Pinpoint the cell where the given text exists, returning its (x, y) midpoint coordinate. 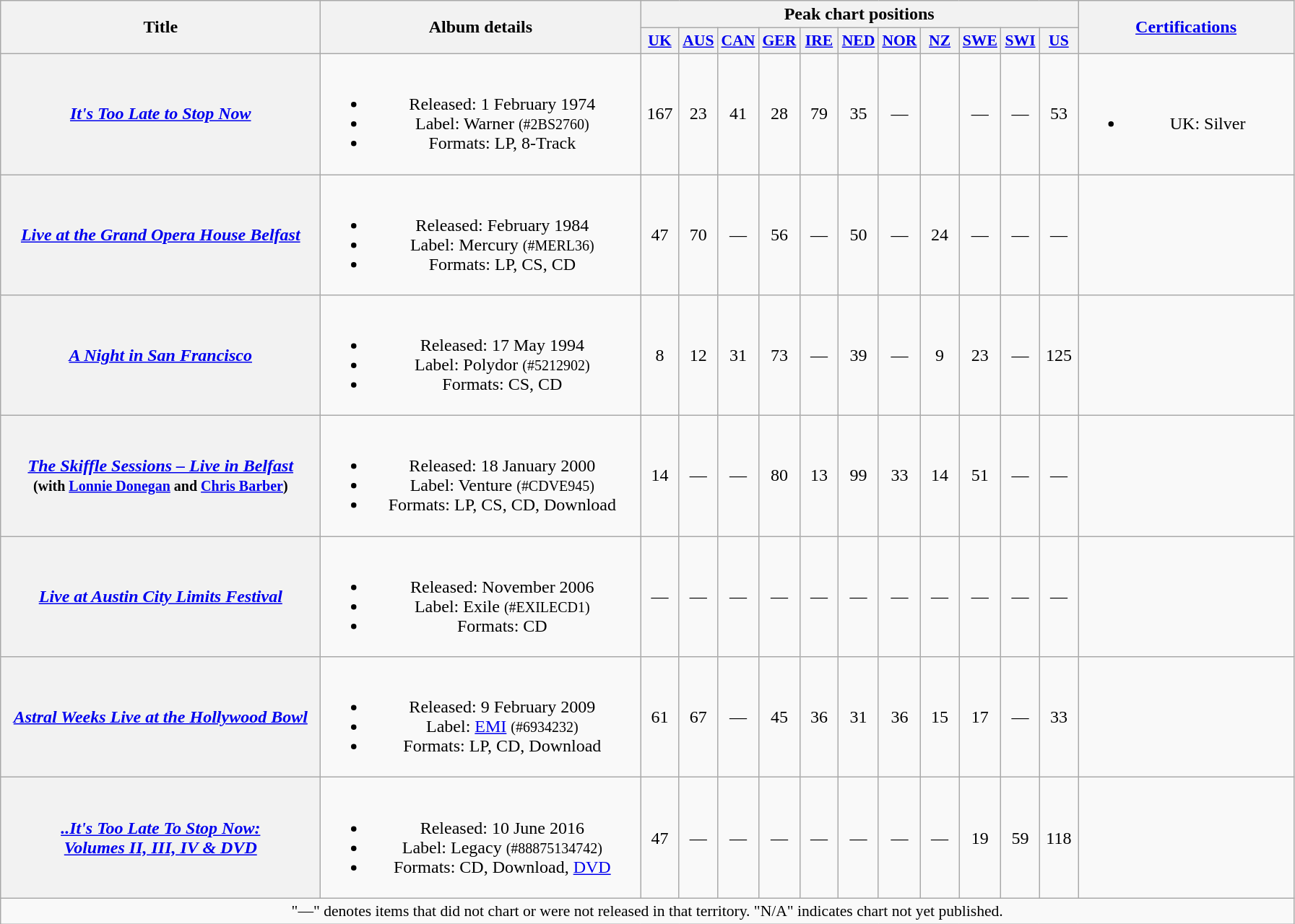
AUS (698, 41)
Released: 1 February 1974Label: Warner (#2BS2760)Formats: LP, 8-Track (481, 114)
17 (980, 718)
50 (859, 235)
A Night in San Francisco (160, 355)
15 (939, 718)
35 (859, 114)
73 (779, 355)
12 (698, 355)
Released: February 1984Label: Mercury (#MERL36)Formats: LP, CS, CD (481, 235)
79 (819, 114)
53 (1059, 114)
39 (859, 355)
Released: 17 May 1994Label: Polydor (#5212902)Formats: CS, CD (481, 355)
Peak chart positions (859, 14)
Astral Weeks Live at the Hollywood Bowl (160, 718)
UK: Silver (1186, 114)
NZ (939, 41)
70 (698, 235)
Released: November 2006Label: Exile (#EXILECD1)Formats: CD (481, 596)
IRE (819, 41)
SWI (1020, 41)
"—" denotes items that did not chart or were not released in that territory. "N/A" indicates chart not yet published. (647, 911)
SWE (980, 41)
28 (779, 114)
13 (819, 476)
125 (1059, 355)
51 (980, 476)
Released: 18 January 2000Label: Venture (#CDVE945)Formats: LP, CS, CD, Download (481, 476)
59 (1020, 837)
99 (859, 476)
GER (779, 41)
US (1059, 41)
19 (980, 837)
Live at Austin City Limits Festival (160, 596)
Released: 9 February 2009Label: EMI (#6934232)Formats: LP, CD, Download (481, 718)
It's Too Late to Stop Now (160, 114)
45 (779, 718)
The Skiffle Sessions – Live in Belfast(with Lonnie Donegan and Chris Barber) (160, 476)
Album details (481, 27)
Certifications (1186, 27)
67 (698, 718)
80 (779, 476)
118 (1059, 837)
Title (160, 27)
24 (939, 235)
9 (939, 355)
UK (660, 41)
56 (779, 235)
Released: 10 June 2016Label: Legacy (#88875134742)Formats: CD, Download, DVD (481, 837)
8 (660, 355)
NOR (899, 41)
NED (859, 41)
41 (738, 114)
..It's Too Late To Stop Now:Volumes II, III, IV & DVD (160, 837)
CAN (738, 41)
Live at the Grand Opera House Belfast (160, 235)
61 (660, 718)
167 (660, 114)
